Locate the cell with the specified text and output its [X, Y] center coordinate. 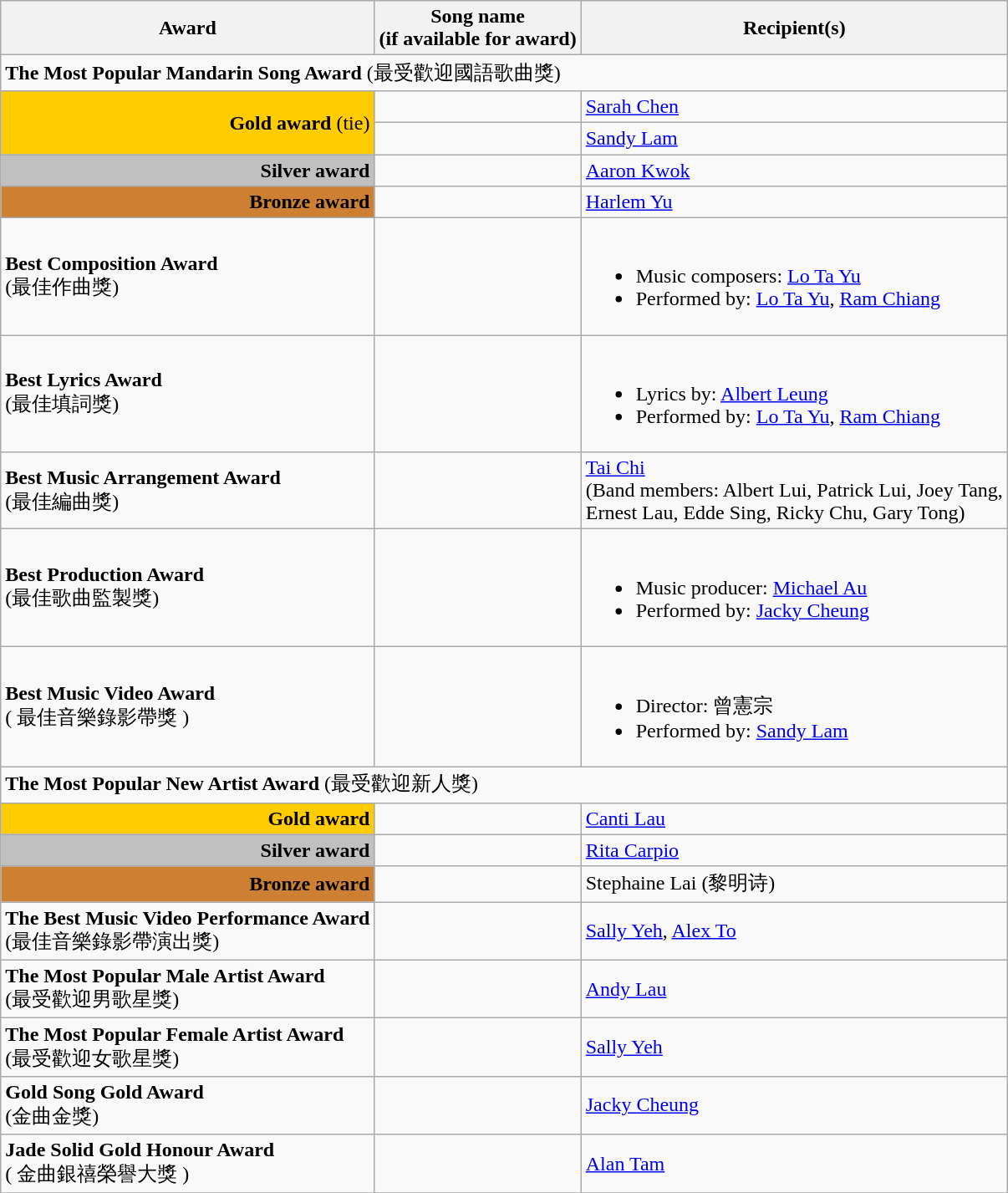
Stephaine Lai (黎明诗) [794, 885]
Award [187, 28]
Best Lyrics Award(最佳填詞獎) [187, 394]
Sally Yeh, Alex To [794, 931]
The Best Music Video Performance Award(最佳音樂錄影帶演出獎) [187, 931]
The Most Popular New Artist Award (最受歡迎新人獎) [505, 784]
Music producer: Michael AuPerformed by: Jacky Cheung [794, 588]
Recipient(s) [794, 28]
Rita Carpio [794, 850]
Music composers: Lo Ta YuPerformed by: Lo Ta Yu, Ram Chiang [794, 277]
Sandy Lam [794, 138]
Sally Yeh [794, 1048]
Best Music Arrangement Award(最佳編曲獎) [187, 491]
Harlem Yu [794, 202]
Best Music Video Award( 最佳音樂錄影帶獎 ) [187, 707]
Director: 曾憲宗Performed by: Sandy Lam [794, 707]
The Most Popular Mandarin Song Award (最受歡迎國語歌曲獎) [505, 74]
Lyrics by: Albert LeungPerformed by: Lo Ta Yu, Ram Chiang [794, 394]
Gold award (tie) [187, 122]
Gold Song Gold Award(金曲金獎) [187, 1105]
Aaron Kwok [794, 170]
The Most Popular Female Artist Award(最受歡迎女歌星獎) [187, 1048]
Gold award [187, 818]
The Most Popular Male Artist Award(最受歡迎男歌星獎) [187, 989]
Andy Lau [794, 989]
Jacky Cheung [794, 1105]
Jade Solid Gold Honour Award ( 金曲銀禧榮譽大獎 ) [187, 1164]
Canti Lau [794, 818]
Tai Chi(Band members: Albert Lui, Patrick Lui, Joey Tang,Ernest Lau, Edde Sing, Ricky Chu, Gary Tong) [794, 491]
Song name(if available for award) [478, 28]
Sarah Chen [794, 106]
Alan Tam [794, 1164]
Best Production Award(最佳歌曲監製獎) [187, 588]
Best Composition Award(最佳作曲獎) [187, 277]
